Provide the (x, y) coordinate of the cell's center where the given text is located.  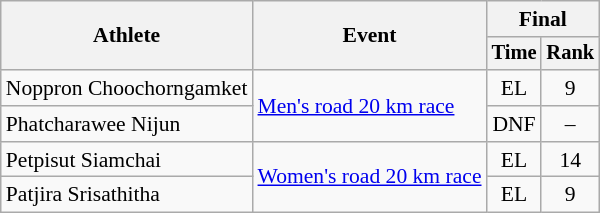
Final (543, 19)
14 (570, 160)
Women's road 20 km race (369, 178)
Time (514, 54)
Athlete (127, 36)
Petpisut Siamchai (127, 160)
Event (369, 36)
Patjira Srisathitha (127, 195)
Phatcharawee Nijun (127, 124)
Noppron Choochorngamket (127, 88)
Rank (570, 54)
Men's road 20 km race (369, 106)
– (570, 124)
DNF (514, 124)
